Determine the (x, y) coordinate at the center of the cell enclosing the given text.  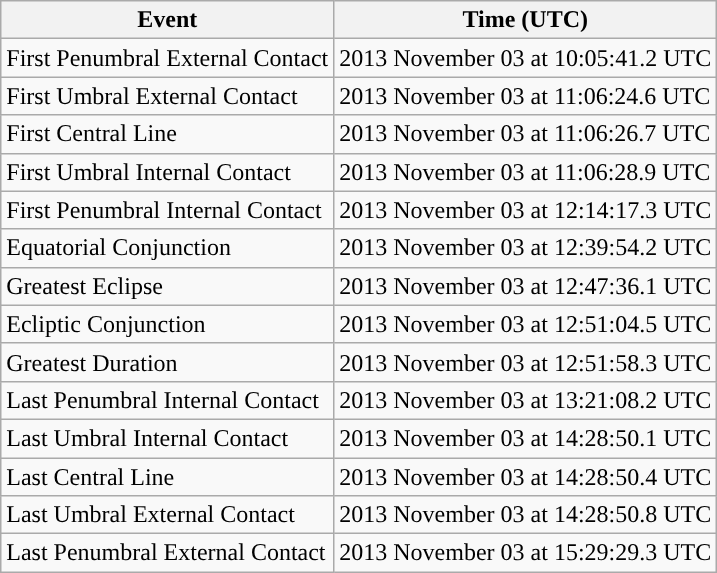
2013 November 03 at 10:05:41.2 UTC (526, 58)
Greatest Eclipse (168, 286)
Last Umbral External Contact (168, 515)
2013 November 03 at 11:06:24.6 UTC (526, 96)
2013 November 03 at 14:28:50.1 UTC (526, 438)
Equatorial Conjunction (168, 248)
2013 November 03 at 12:14:17.3 UTC (526, 210)
2013 November 03 at 11:06:26.7 UTC (526, 134)
2013 November 03 at 12:51:04.5 UTC (526, 324)
2013 November 03 at 13:21:08.2 UTC (526, 400)
2013 November 03 at 12:47:36.1 UTC (526, 286)
First Penumbral External Contact (168, 58)
Time (UTC) (526, 20)
2013 November 03 at 15:29:29.3 UTC (526, 553)
2013 November 03 at 14:28:50.8 UTC (526, 515)
Greatest Duration (168, 362)
2013 November 03 at 12:39:54.2 UTC (526, 248)
Ecliptic Conjunction (168, 324)
Last Penumbral External Contact (168, 553)
Last Central Line (168, 477)
First Umbral Internal Contact (168, 172)
Last Umbral Internal Contact (168, 438)
2013 November 03 at 12:51:58.3 UTC (526, 362)
Last Penumbral Internal Contact (168, 400)
Event (168, 20)
First Central Line (168, 134)
First Umbral External Contact (168, 96)
2013 November 03 at 11:06:28.9 UTC (526, 172)
2013 November 03 at 14:28:50.4 UTC (526, 477)
First Penumbral Internal Contact (168, 210)
